Provide the (X, Y) coordinate of the cell's center where the given text is located.  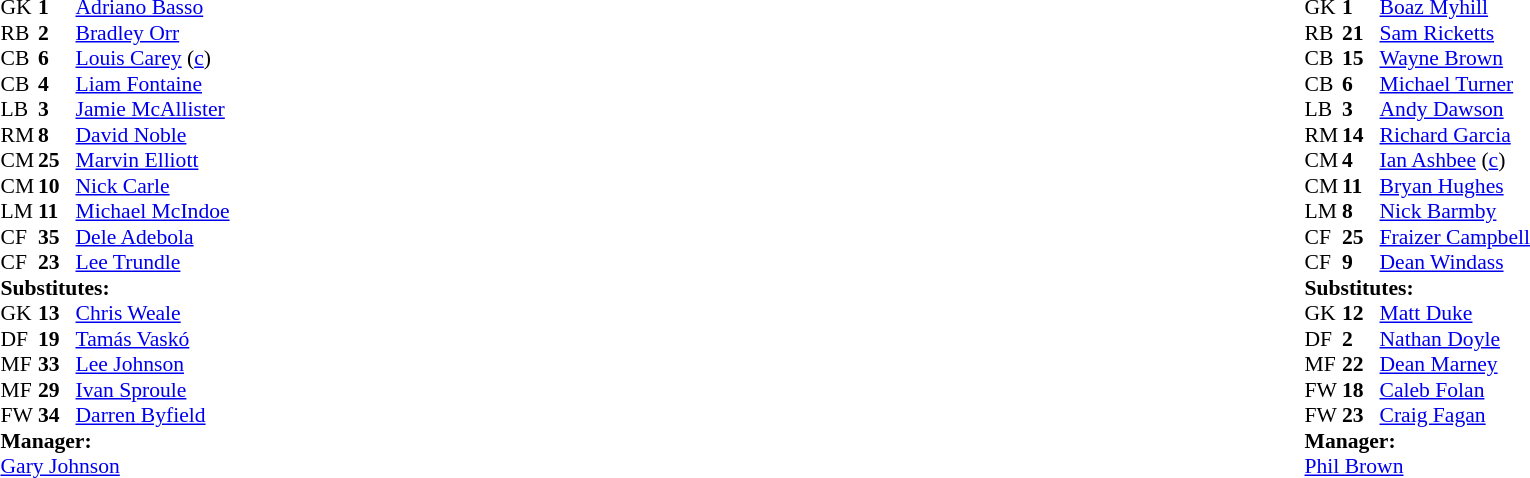
Andy Dawson (1455, 109)
Craig Fagan (1455, 415)
18 (1361, 390)
Dean Marney (1455, 365)
10 (57, 186)
Tamás Vaskó (153, 339)
13 (57, 313)
Sam Ricketts (1455, 33)
Caleb Folan (1455, 390)
Ivan Sproule (153, 390)
Louis Carey (c) (153, 59)
Wayne Brown (1455, 59)
Nick Carle (153, 186)
Bradley Orr (153, 33)
Ian Ashbee (c) (1455, 161)
David Noble (153, 135)
Nick Barmby (1455, 211)
Lee Johnson (153, 365)
12 (1361, 313)
29 (57, 390)
9 (1361, 263)
15 (1361, 59)
Chris Weale (153, 313)
Michael McIndoe (153, 211)
21 (1361, 33)
Dean Windass (1455, 263)
33 (57, 365)
Nathan Doyle (1455, 339)
Marvin Elliott (153, 161)
Fraizer Campbell (1455, 237)
Lee Trundle (153, 263)
Richard Garcia (1455, 135)
Dele Adebola (153, 237)
34 (57, 415)
Jamie McAllister (153, 109)
35 (57, 237)
22 (1361, 365)
Bryan Hughes (1455, 186)
Darren Byfield (153, 415)
Michael Turner (1455, 84)
14 (1361, 135)
Matt Duke (1455, 313)
Liam Fontaine (153, 84)
19 (57, 339)
